Find where the given text appears and provide that cell's center as [x, y] coordinate. 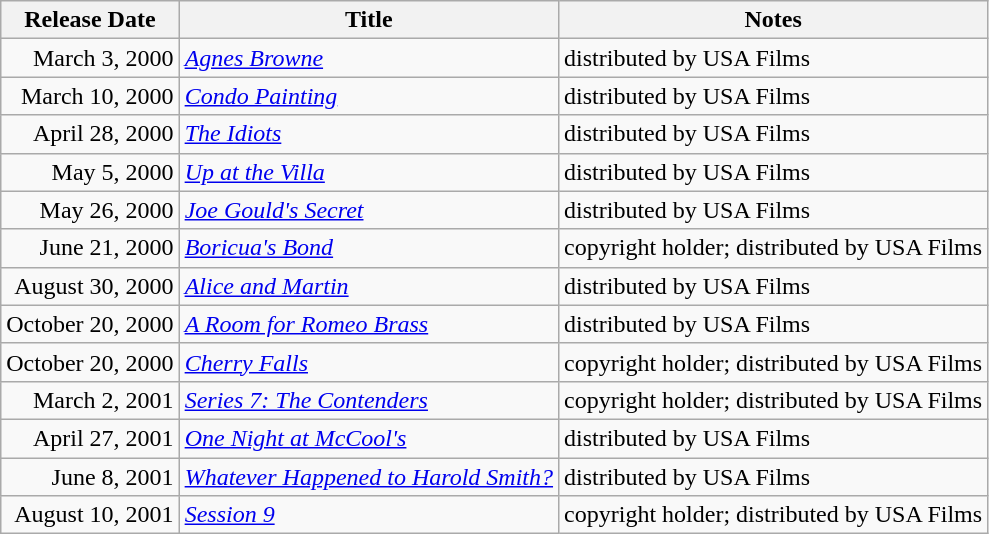
August 30, 2000 [90, 286]
June 21, 2000 [90, 248]
May 5, 2000 [90, 172]
May 26, 2000 [90, 210]
Cherry Falls [368, 362]
April 28, 2000 [90, 134]
March 2, 2001 [90, 400]
Condo Painting [368, 96]
March 3, 2000 [90, 58]
One Night at McCool's [368, 438]
June 8, 2001 [90, 477]
March 10, 2000 [90, 96]
Release Date [90, 20]
Agnes Browne [368, 58]
A Room for Romeo Brass [368, 324]
Joe Gould's Secret [368, 210]
April 27, 2001 [90, 438]
Title [368, 20]
Session 9 [368, 515]
August 10, 2001 [90, 515]
Boricua's Bond [368, 248]
Whatever Happened to Harold Smith? [368, 477]
Series 7: The Contenders [368, 400]
Alice and Martin [368, 286]
Notes [774, 20]
The Idiots [368, 134]
Up at the Villa [368, 172]
